Return [x, y] of the center of cell containing provided text 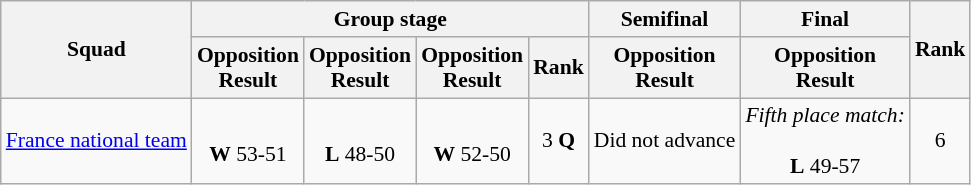
Did not advance [665, 142]
L 48-50 [360, 142]
Squad [96, 50]
W 52-50 [472, 142]
France national team [96, 142]
Semifinal [665, 19]
Group stage [390, 19]
W 53-51 [248, 142]
3 Q [558, 142]
Fifth place match:L 49-57 [825, 142]
6 [940, 142]
Final [825, 19]
